Determine the [x, y] coordinate at the center of the cell enclosing the given text.  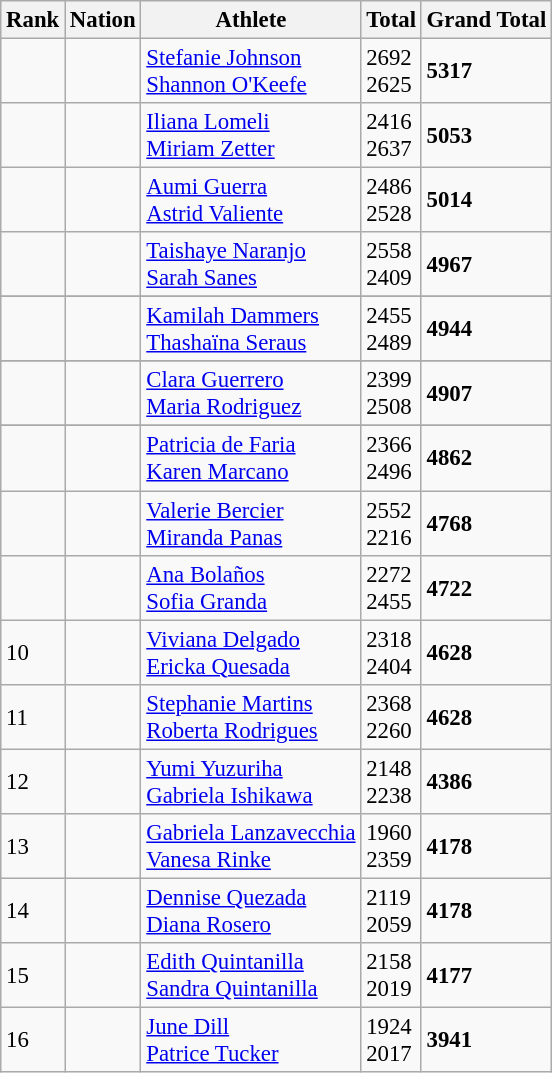
23662496 [391, 458]
24862528 [391, 200]
Athlete [251, 20]
4944 [486, 330]
24162637 [391, 136]
19242017 [391, 1040]
Aumi GuerraAstrid Valiente [251, 200]
24552489 [391, 330]
12 [33, 782]
Edith QuintanillaSandra Quintanilla [251, 976]
26922625 [391, 72]
21582019 [391, 976]
5053 [486, 136]
4862 [486, 458]
23992508 [391, 394]
5014 [486, 200]
4722 [486, 588]
Total [391, 20]
June DillPatrice Tucker [251, 1040]
Taishaye NaranjoSarah Sanes [251, 264]
Yumi YuzurihaGabriela Ishikawa [251, 782]
Viviana DelgadoEricka Quesada [251, 652]
Kamilah DammersThashaïna Seraus [251, 330]
Valerie BercierMiranda Panas [251, 524]
21192059 [391, 910]
21482238 [391, 782]
Ana BolañosSofia Granda [251, 588]
11 [33, 716]
Gabriela LanzavecchiaVanesa Rinke [251, 846]
Patricia de FariaKaren Marcano [251, 458]
4967 [486, 264]
16 [33, 1040]
25582409 [391, 264]
Rank [33, 20]
5317 [486, 72]
Stefanie JohnsonShannon O'Keefe [251, 72]
4768 [486, 524]
Nation [103, 20]
Dennise QuezadaDiana Rosero [251, 910]
3941 [486, 1040]
25522216 [391, 524]
22722455 [391, 588]
23182404 [391, 652]
4386 [486, 782]
10 [33, 652]
4177 [486, 976]
Grand Total [486, 20]
15 [33, 976]
23682260 [391, 716]
Stephanie MartinsRoberta Rodrigues [251, 716]
Iliana LomeliMiriam Zetter [251, 136]
14 [33, 910]
4907 [486, 394]
Clara GuerreroMaria Rodriguez [251, 394]
19602359 [391, 846]
13 [33, 846]
